Provide the (X, Y) coordinate of the cell's center where the given text is located.  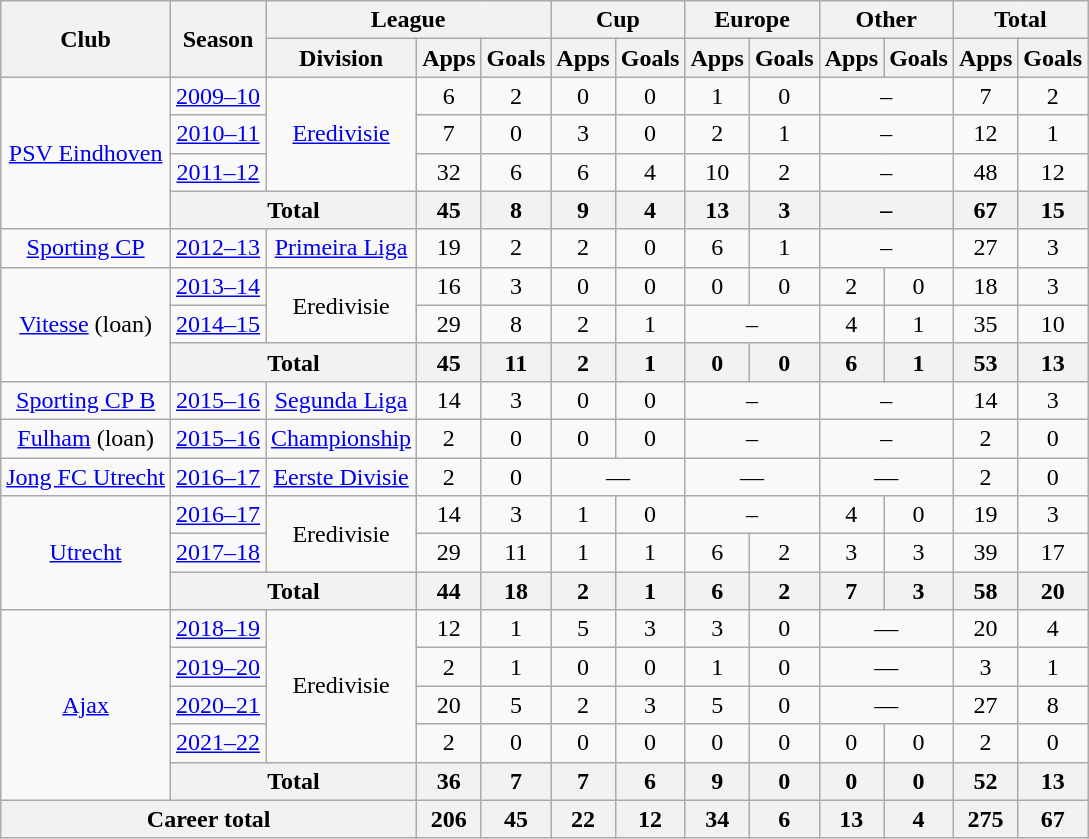
275 (985, 819)
2021–22 (218, 743)
206 (449, 819)
2020–21 (218, 705)
17 (1053, 553)
53 (985, 362)
Season (218, 39)
2018–19 (218, 629)
Primeira Liga (342, 248)
39 (985, 553)
Other (886, 20)
Utrecht (86, 553)
32 (449, 172)
Cup (618, 20)
Vitesse (loan) (86, 324)
44 (449, 591)
Career total (209, 819)
Ajax (86, 705)
16 (449, 286)
2009–10 (218, 96)
Europe (752, 20)
Sporting CP B (86, 400)
Segunda Liga (342, 400)
2017–18 (218, 553)
48 (985, 172)
Championship (342, 438)
Eerste Divisie (342, 477)
34 (717, 819)
36 (449, 781)
PSV Eindhoven (86, 153)
Division (342, 58)
35 (985, 324)
58 (985, 591)
2019–20 (218, 667)
League (408, 20)
Jong FC Utrecht (86, 477)
2010–11 (218, 134)
2011–12 (218, 172)
52 (985, 781)
Fulham (loan) (86, 438)
15 (1053, 210)
Club (86, 39)
Sporting CP (86, 248)
2013–14 (218, 286)
2014–15 (218, 324)
2012–13 (218, 248)
22 (583, 819)
